Search for the cell housing the specified text and yield its (X, Y) center coordinate. 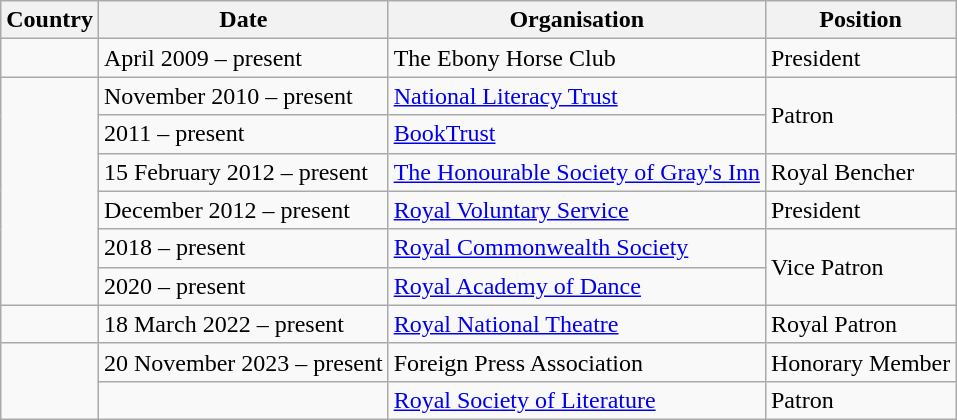
Royal Patron (860, 324)
The Ebony Horse Club (576, 58)
BookTrust (576, 134)
Foreign Press Association (576, 362)
The Honourable Society of Gray's Inn (576, 172)
Vice Patron (860, 267)
Royal National Theatre (576, 324)
National Literacy Trust (576, 96)
Position (860, 20)
2011 – present (243, 134)
Honorary Member (860, 362)
Royal Academy of Dance (576, 286)
Royal Bencher (860, 172)
2018 – present (243, 248)
20 November 2023 – present (243, 362)
18 March 2022 – present (243, 324)
Date (243, 20)
Country (50, 20)
Royal Voluntary Service (576, 210)
April 2009 – present (243, 58)
Royal Commonwealth Society (576, 248)
2020 – present (243, 286)
Royal Society of Literature (576, 400)
15 February 2012 – present (243, 172)
Organisation (576, 20)
December 2012 – present (243, 210)
November 2010 – present (243, 96)
